For the text-containing cell, return its midpoint in (x, y) coordinate format. 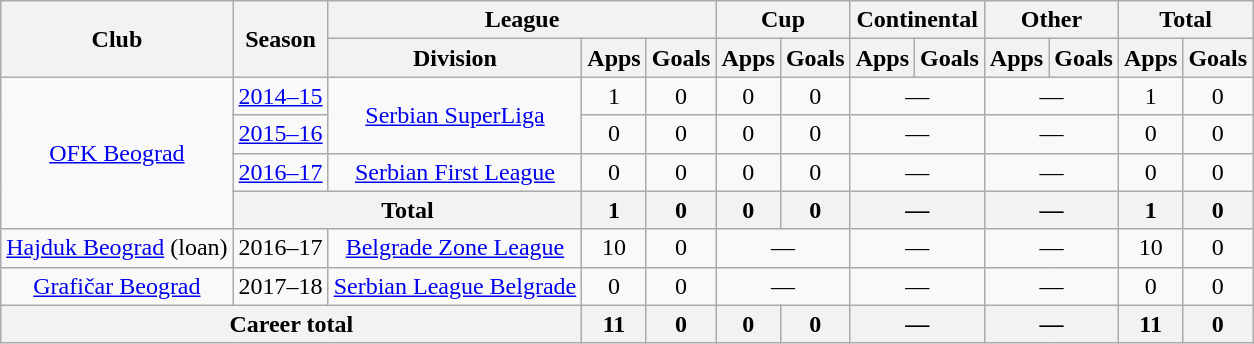
Belgrade Zone League (455, 248)
Serbian SuperLiga (455, 115)
Serbian League Belgrade (455, 286)
Career total (292, 324)
Continental (917, 20)
Cup (783, 20)
League (522, 20)
Serbian First League (455, 172)
2015–16 (280, 134)
2017–18 (280, 286)
Division (455, 58)
Other (1051, 20)
Club (117, 39)
Hajduk Beograd (loan) (117, 248)
Grafičar Beograd (117, 286)
OFK Beograd (117, 153)
Season (280, 39)
2014–15 (280, 96)
